Extract the (x, y) coordinate from the center of the cell holding the provided text.  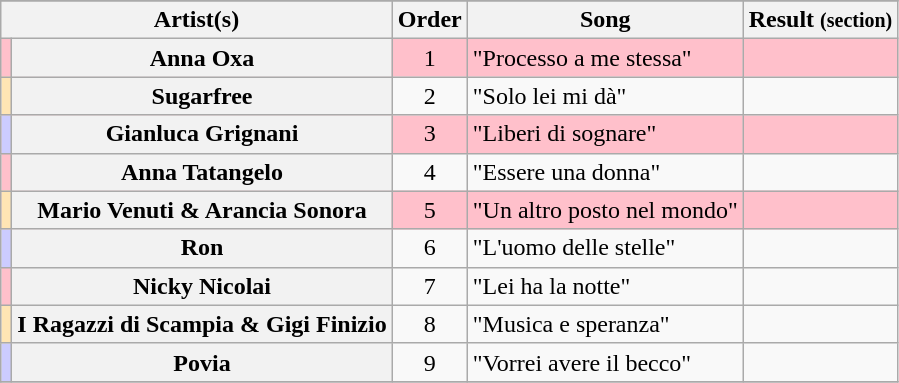
Order (430, 20)
Mario Venuti & Arancia Sonora (202, 210)
I Ragazzi di Scampia & Gigi Finizio (202, 324)
"Essere una donna" (605, 172)
1 (430, 58)
7 (430, 286)
Anna Tatangelo (202, 172)
Result (section) (820, 20)
8 (430, 324)
Gianluca Grignani (202, 134)
Artist(s) (196, 20)
"L'uomo delle stelle" (605, 248)
"Un altro posto nel mondo" (605, 210)
Nicky Nicolai (202, 286)
Song (605, 20)
"Processo a me stessa" (605, 58)
"Musica e speranza" (605, 324)
3 (430, 134)
Povia (202, 362)
Ron (202, 248)
5 (430, 210)
4 (430, 172)
2 (430, 96)
Sugarfree (202, 96)
6 (430, 248)
"Lei ha la notte" (605, 286)
"Solo lei mi dà" (605, 96)
Anna Oxa (202, 58)
"Vorrei avere il becco" (605, 362)
"Liberi di sognare" (605, 134)
9 (430, 362)
